Locate the cell with the specified text and output its (x, y) center coordinate. 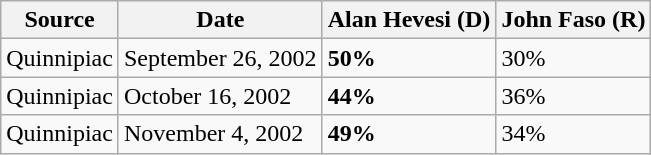
November 4, 2002 (220, 134)
34% (574, 134)
49% (409, 134)
Alan Hevesi (D) (409, 20)
36% (574, 96)
Source (60, 20)
50% (409, 58)
44% (409, 96)
30% (574, 58)
John Faso (R) (574, 20)
Date (220, 20)
October 16, 2002 (220, 96)
September 26, 2002 (220, 58)
